Return the (x, y) coordinate for the center point of the cell that contains the specified text.  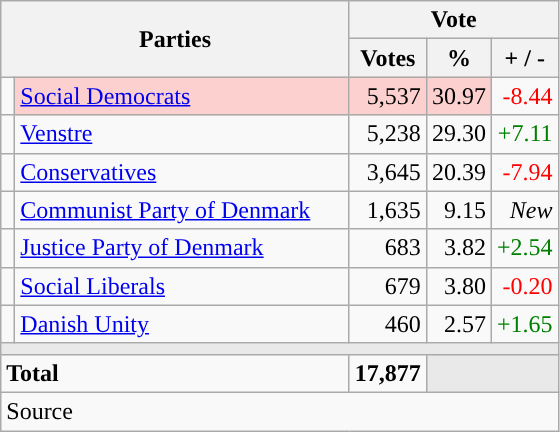
1,635 (388, 210)
-8.44 (524, 96)
-7.94 (524, 172)
New (524, 210)
Parties (176, 39)
+ / - (524, 58)
Social Democrats (182, 96)
20.39 (458, 172)
-0.20 (524, 286)
Source (280, 411)
679 (388, 286)
Conservatives (182, 172)
9.15 (458, 210)
Justice Party of Denmark (182, 248)
3.80 (458, 286)
29.30 (458, 134)
+1.65 (524, 324)
3.82 (458, 248)
+7.11 (524, 134)
5,537 (388, 96)
Total (176, 373)
683 (388, 248)
460 (388, 324)
Communist Party of Denmark (182, 210)
30.97 (458, 96)
17,877 (388, 373)
% (458, 58)
+2.54 (524, 248)
Venstre (182, 134)
5,238 (388, 134)
Social Liberals (182, 286)
Danish Unity (182, 324)
Vote (454, 20)
2.57 (458, 324)
3,645 (388, 172)
Votes (388, 58)
